Find where the given text appears and provide that cell's center as [X, Y] coordinate. 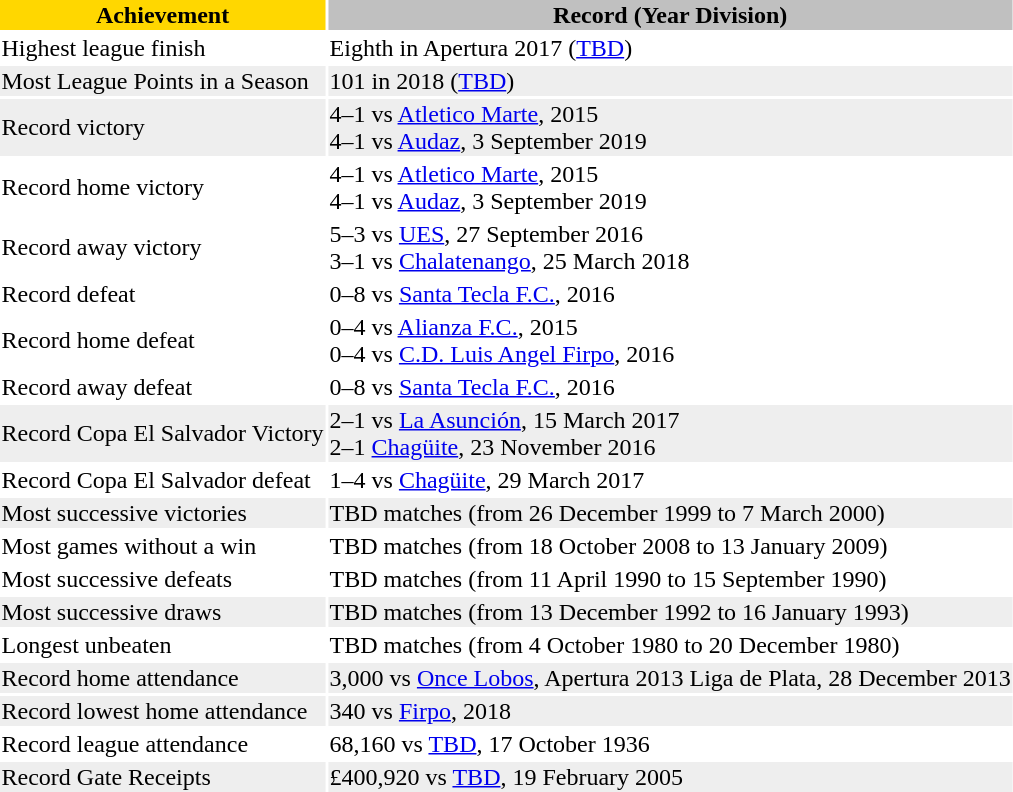
Record defeat [162, 294]
Record home victory [162, 188]
3,000 vs Once Lobos, Apertura 2013 Liga de Plata, 28 December 2013 [670, 678]
Longest unbeaten [162, 645]
Record Gate Receipts [162, 777]
Record home defeat [162, 340]
Record away defeat [162, 387]
Record victory [162, 128]
1–4 vs Chagüite, 29 March 2017 [670, 480]
Most successive victories [162, 513]
Highest league finish [162, 48]
TBD matches (from 11 April 1990 to 15 September 1990) [670, 579]
Record home attendance [162, 678]
2–1 vs La Asunción, 15 March 2017 2–1 Chagüite, 23 November 2016 [670, 434]
340 vs Firpo, 2018 [670, 711]
Most successive defeats [162, 579]
Record away victory [162, 248]
68,160 vs TBD, 17 October 1936 [670, 744]
5–3 vs UES, 27 September 2016 3–1 vs Chalatenango, 25 March 2018 [670, 248]
Most successive draws [162, 612]
Record Copa El Salvador Victory [162, 434]
TBD matches (from 4 October 1980 to 20 December 1980) [670, 645]
TBD matches (from 18 October 2008 to 13 January 2009) [670, 546]
Most League Points in a Season [162, 81]
Record lowest home attendance [162, 711]
Record league attendance [162, 744]
Record Copa El Salvador defeat [162, 480]
0–4 vs Alianza F.C., 2015 0–4 vs C.D. Luis Angel Firpo, 2016 [670, 340]
TBD matches (from 13 December 1992 to 16 January 1993) [670, 612]
101 in 2018 (TBD) [670, 81]
Record (Year Division) [670, 15]
TBD matches (from 26 December 1999 to 7 March 2000) [670, 513]
£400,920 vs TBD, 19 February 2005 [670, 777]
Achievement [162, 15]
Eighth in Apertura 2017 (TBD) [670, 48]
Most games without a win [162, 546]
